Identify which cell holds the provided text, then report its (X, Y) central coordinate. 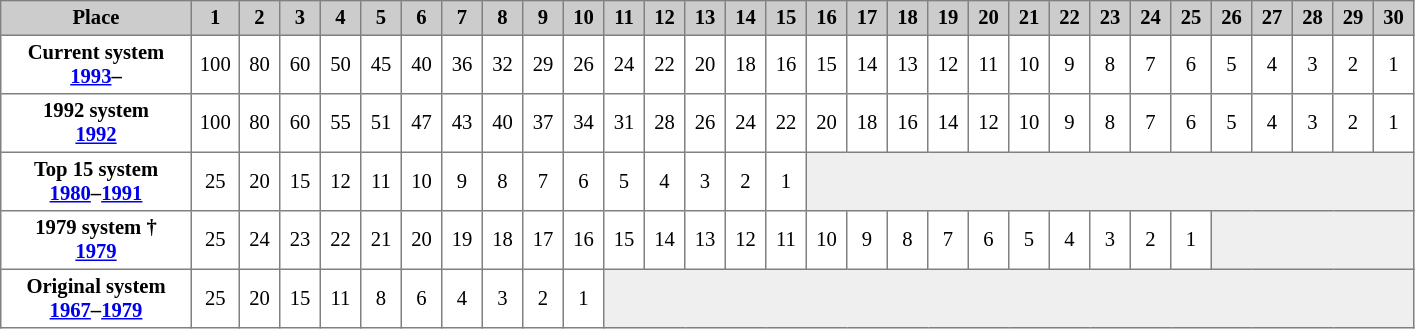
50 (340, 64)
55 (340, 123)
43 (462, 123)
Place (96, 18)
51 (381, 123)
1992 system1992 (96, 123)
36 (462, 64)
Top 15 system1980–1991 (96, 181)
1979 system †1979 (96, 240)
Current system 1993– (96, 64)
45 (381, 64)
31 (624, 123)
37 (543, 123)
Original system 1967–1979 (96, 298)
34 (583, 123)
32 (502, 64)
30 (1393, 18)
47 (421, 123)
27 (1272, 18)
